Locate the cell with the specified text and output its (x, y) center coordinate. 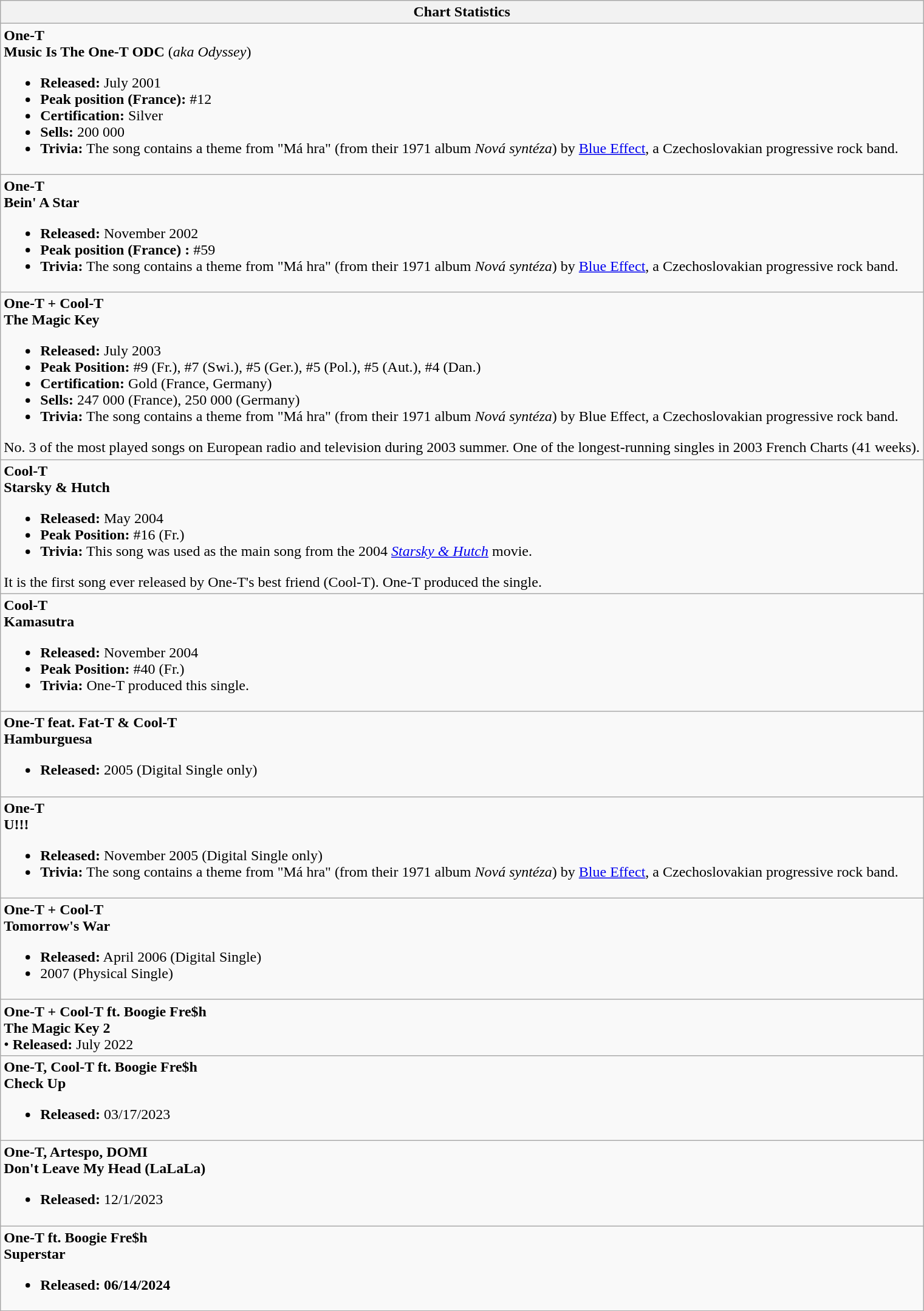
Cool-TKamasutraReleased: November 2004Peak Position: #40 (Fr.)Trivia: One-T produced this single. (462, 652)
One-T ft. Boogie Fre$hSuperstarReleased: 06/14/2024 (462, 1268)
One-T + Cool-TTomorrow's WarReleased: April 2006 (Digital Single)2007 (Physical Single) (462, 949)
One-T + Cool-T ft. Boogie Fre$hThe Magic Key 2• Released: July 2022 (462, 1027)
Chart Statistics (462, 12)
One-T feat. Fat-T & Cool-THamburguesaReleased: 2005 (Digital Single only) (462, 754)
One-T, Artespo, DOMIDon't Leave My Head (LaLaLa)Released: 12/1/2023 (462, 1183)
One-T, Cool-T ft. Boogie Fre$hCheck UpReleased: 03/17/2023 (462, 1098)
